Identify which cell holds the provided text, then report its [X, Y] central coordinate. 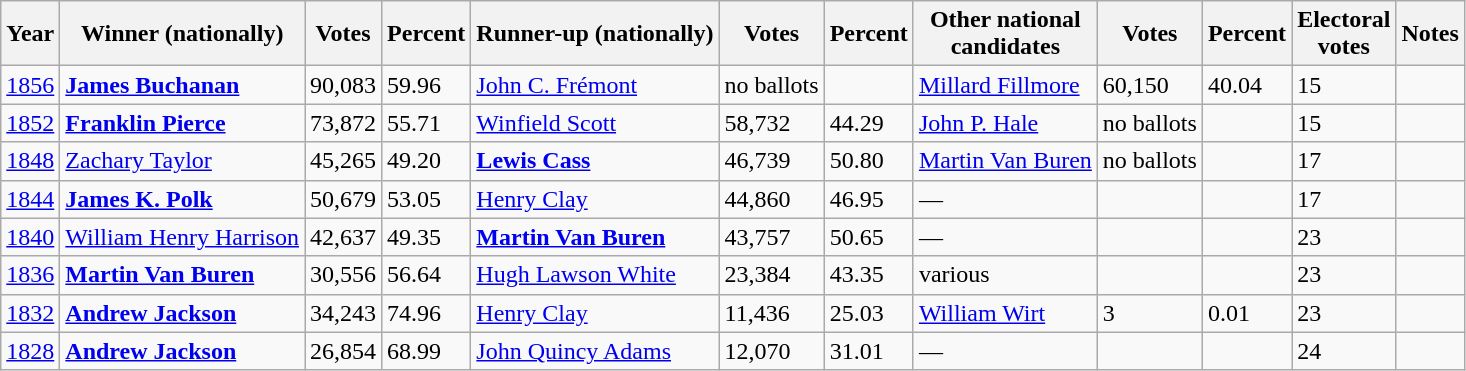
Year [30, 34]
1844 [30, 199]
Franklin Pierce [182, 123]
Millard Fillmore [1005, 85]
44,860 [772, 199]
73,872 [344, 123]
50.65 [868, 237]
43,757 [772, 237]
60,150 [1150, 85]
25.03 [868, 313]
53.05 [426, 199]
Lewis Cass [595, 161]
1828 [30, 351]
68.99 [426, 351]
Other nationalcandidates [1005, 34]
55.71 [426, 123]
John Quincy Adams [595, 351]
46.95 [868, 199]
1836 [30, 275]
43.35 [868, 275]
William Wirt [1005, 313]
Electoralvotes [1344, 34]
3 [1150, 313]
40.04 [1246, 85]
Zachary Taylor [182, 161]
26,854 [344, 351]
45,265 [344, 161]
46,739 [772, 161]
James Buchanan [182, 85]
12,070 [772, 351]
42,637 [344, 237]
50,679 [344, 199]
30,556 [344, 275]
Runner-up (nationally) [595, 34]
90,083 [344, 85]
23,384 [772, 275]
John C. Frémont [595, 85]
49.20 [426, 161]
Winner (nationally) [182, 34]
John P. Hale [1005, 123]
24 [1344, 351]
1840 [30, 237]
44.29 [868, 123]
1848 [30, 161]
1832 [30, 313]
Hugh Lawson White [595, 275]
1856 [30, 85]
0.01 [1246, 313]
58,732 [772, 123]
74.96 [426, 313]
34,243 [344, 313]
Notes [1430, 34]
56.64 [426, 275]
Winfield Scott [595, 123]
11,436 [772, 313]
1852 [30, 123]
59.96 [426, 85]
William Henry Harrison [182, 237]
James K. Polk [182, 199]
49.35 [426, 237]
31.01 [868, 351]
50.80 [868, 161]
various [1005, 275]
